Provide the [X, Y] coordinate of the cell's center where the given text is located.  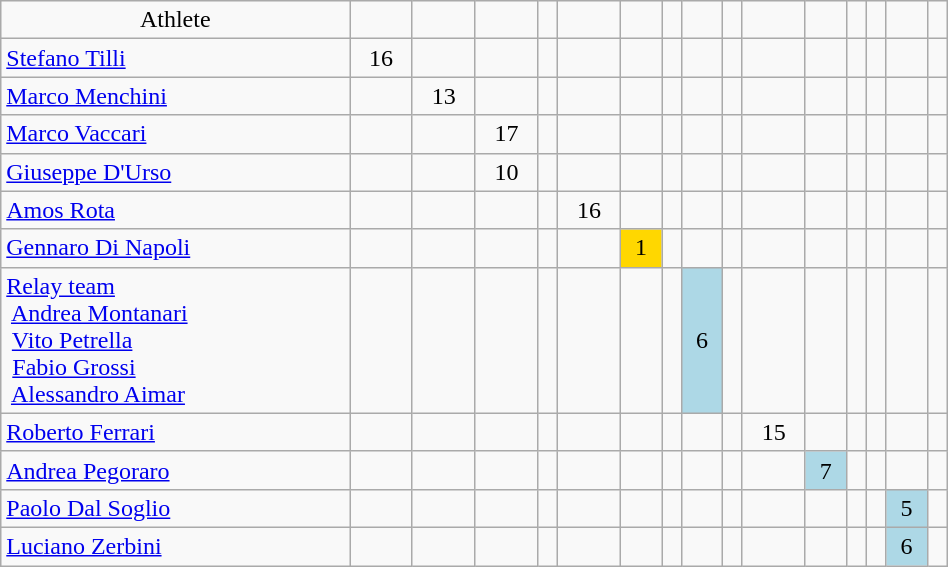
Paolo Dal Soglio [176, 508]
13 [444, 96]
Andrea Pegoraro [176, 470]
7 [826, 470]
17 [506, 134]
Stefano Tilli [176, 58]
Gennaro Di Napoli [176, 248]
15 [774, 432]
Marco Vaccari [176, 134]
Amos Rota [176, 210]
Luciano Zerbini [176, 546]
Athlete [176, 20]
10 [506, 172]
Roberto Ferrari [176, 432]
5 [906, 508]
Giuseppe D'Urso [176, 172]
1 [640, 248]
Relay team Andrea Montanari Vito Petrella Fabio Grossi Alessandro Aimar [176, 340]
Marco Menchini [176, 96]
